Pinpoint the cell where the given text exists, returning its [x, y] midpoint coordinate. 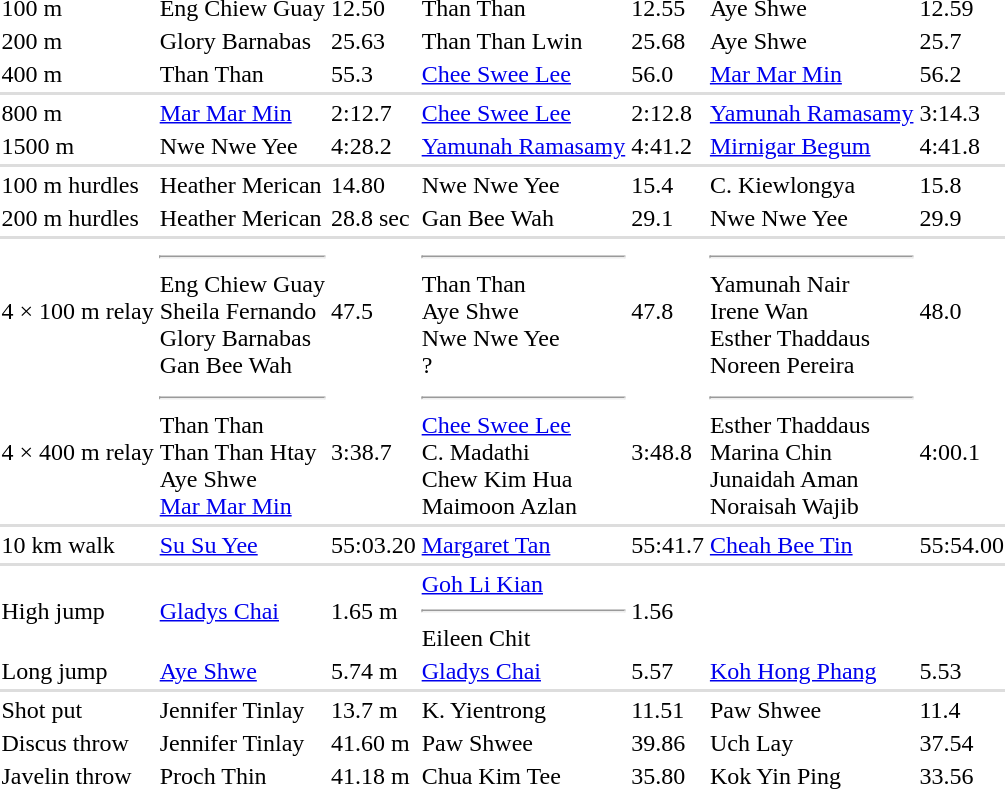
Cheah Bee Tin [812, 545]
56.0 [668, 74]
Yamunah NairIrene WanEsther ThaddausNoreen Pereira [812, 311]
200 m hurdles [78, 218]
3:38.7 [373, 452]
3:48.8 [668, 452]
1.56 [668, 611]
25.68 [668, 41]
15.4 [668, 185]
25.63 [373, 41]
200 m [78, 41]
1500 m [78, 146]
C. Kiewlongya [812, 185]
K. Yientrong [524, 710]
Goh Li Kian Eileen Chit [524, 611]
2:12.8 [668, 113]
10 km walk [78, 545]
Shot put [78, 710]
Uch Lay [812, 743]
55.3 [373, 74]
14.80 [373, 185]
800 m [78, 113]
4:41.2 [668, 146]
28.8 sec [373, 218]
11.51 [668, 710]
41.60 m [373, 743]
5.74 m [373, 671]
Glory Barnabas [242, 41]
Eng Chiew GuaySheila FernandoGlory BarnabasGan Bee Wah [242, 311]
39.86 [668, 743]
Koh Hong Phang [812, 671]
Than Than [242, 74]
Margaret Tan [524, 545]
Mirnigar Begum [812, 146]
47.5 [373, 311]
55:41.7 [668, 545]
High jump [78, 611]
2:12.7 [373, 113]
Than ThanAye ShweNwe Nwe Yee? [524, 311]
Than ThanThan Than HtayAye ShweMar Mar Min [242, 452]
55:03.20 [373, 545]
Than Than Lwin [524, 41]
13.7 m [373, 710]
100 m hurdles [78, 185]
Esther ThaddausMarina ChinJunaidah AmanNoraisah Wajib [812, 452]
1.65 m [373, 611]
4:28.2 [373, 146]
29.1 [668, 218]
47.8 [668, 311]
400 m [78, 74]
5.57 [668, 671]
4 × 400 m relay [78, 452]
Su Su Yee [242, 545]
Chee Swee LeeC. MadathiChew Kim HuaMaimoon Azlan [524, 452]
Discus throw [78, 743]
Gan Bee Wah [524, 218]
Long jump [78, 671]
4 × 100 m relay [78, 311]
